Identify which cell holds the provided text, then report its [X, Y] central coordinate. 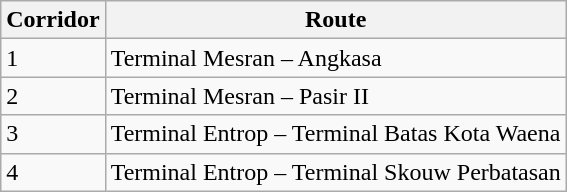
Corridor [53, 20]
Route [336, 20]
Terminal Entrop – Terminal Batas Kota Waena [336, 134]
Terminal Entrop – Terminal Skouw Perbatasan [336, 172]
Terminal Mesran – Pasir II [336, 96]
3 [53, 134]
2 [53, 96]
4 [53, 172]
1 [53, 58]
Terminal Mesran – Angkasa [336, 58]
